Locate the cell with the specified text and output its [X, Y] center coordinate. 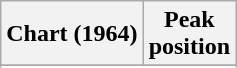
Chart (1964) [72, 34]
Peakposition [189, 34]
